Search for the cell housing the specified text and yield its (x, y) center coordinate. 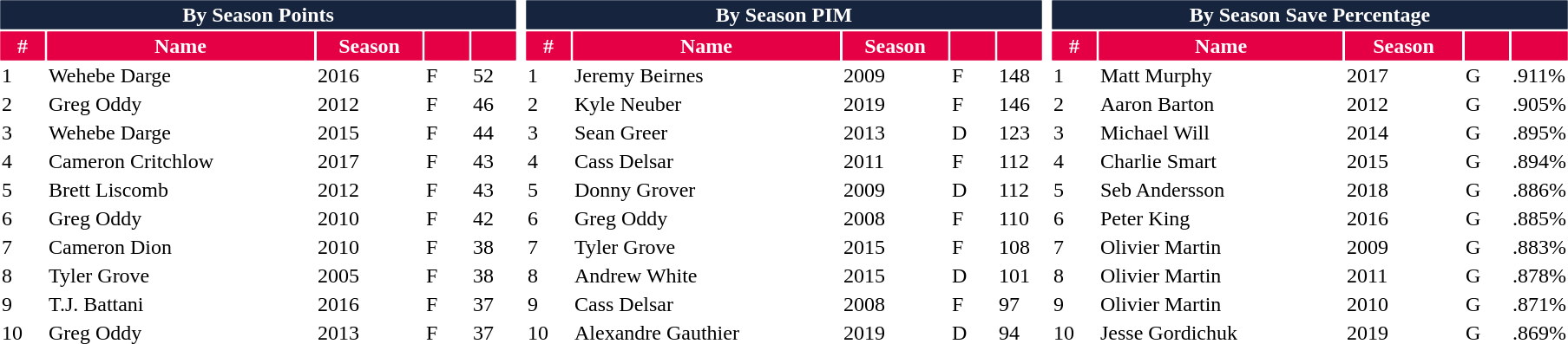
Cameron Dion (180, 247)
2013 (895, 133)
.895% (1539, 133)
Seb Andersson (1220, 190)
108 (1020, 247)
By Season PIM (784, 14)
Cameron Critchlow (180, 162)
146 (1020, 105)
110 (1020, 219)
.894% (1539, 162)
Donny Grover (706, 190)
52 (495, 75)
Sean Greer (706, 133)
Jeremy Beirnes (706, 75)
Aaron Barton (1220, 105)
2018 (1404, 190)
46 (495, 105)
.878% (1539, 276)
97 (1020, 304)
148 (1020, 75)
.911% (1539, 75)
Michael Will (1220, 133)
Brett Liscomb (180, 190)
44 (495, 133)
By Season Save Percentage (1309, 14)
.871% (1539, 304)
.905% (1539, 105)
Kyle Neuber (706, 105)
By Season Points (258, 14)
.885% (1539, 219)
2014 (1404, 133)
Peter King (1220, 219)
2005 (369, 276)
Matt Murphy (1220, 75)
42 (495, 219)
123 (1020, 133)
Charlie Smart (1220, 162)
.886% (1539, 190)
101 (1020, 276)
37 (495, 304)
Andrew White (706, 276)
2019 (895, 105)
T.J. Battani (180, 304)
.883% (1539, 247)
